Provide the (x, y) coordinate of the cell's center where the given text is located.  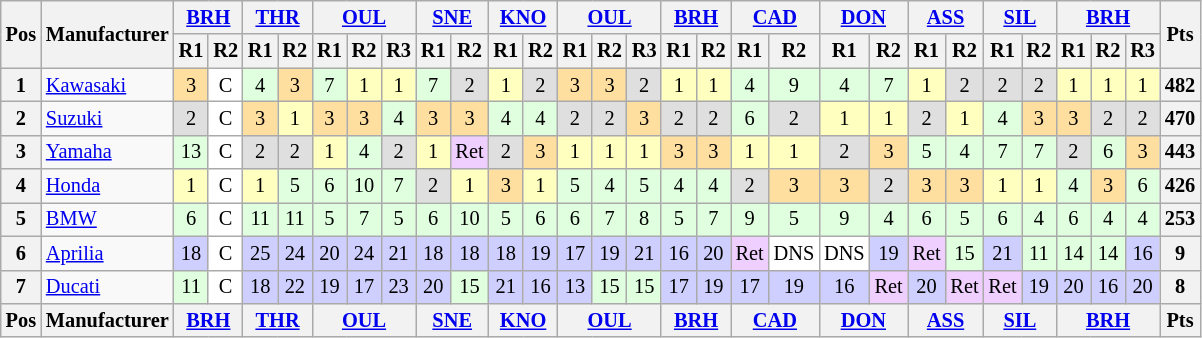
Honda (108, 186)
Ducati (108, 287)
Yamaha (108, 152)
253 (1180, 219)
426 (1180, 186)
Suzuki (108, 118)
Kawasaki (108, 85)
25 (260, 253)
482 (1180, 85)
Aprilia (108, 253)
BMW (108, 219)
23 (398, 287)
470 (1180, 118)
443 (1180, 152)
22 (296, 287)
